Search for the cell housing the specified text and yield its (x, y) center coordinate. 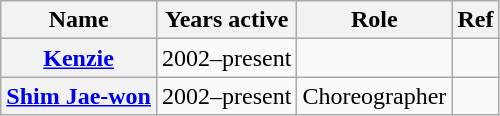
Ref (476, 20)
Choreographer (374, 96)
Shim Jae-won (79, 96)
Years active (226, 20)
Name (79, 20)
Kenzie (79, 58)
Role (374, 20)
